Capture the cell that displays the provided text and extract its (X, Y) central coordinate. 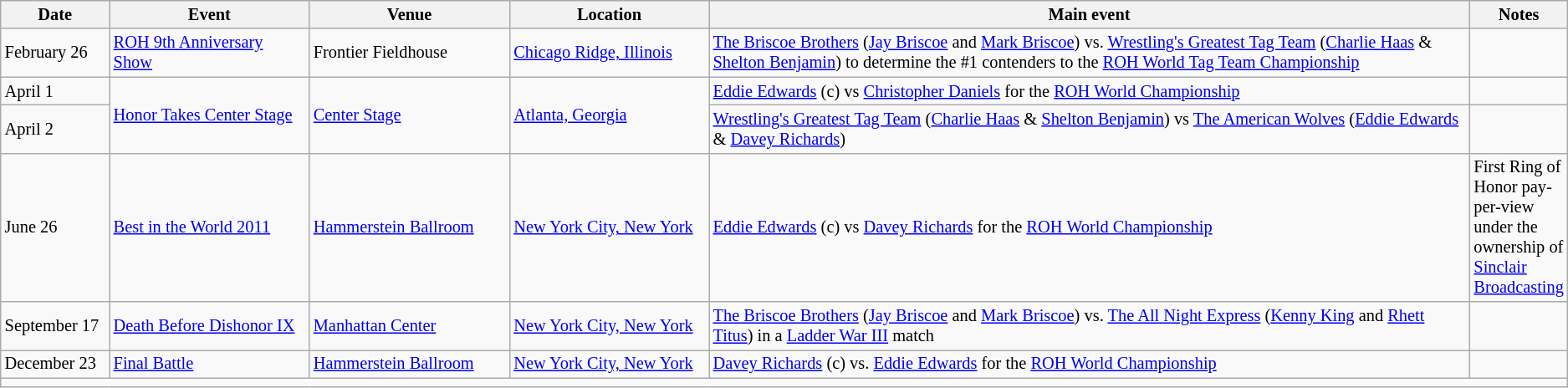
The Briscoe Brothers (Jay Briscoe and Mark Briscoe) vs. The All Night Express (Kenny King and Rhett Titus) in a Ladder War III match (1090, 326)
Death Before Dishonor IX (209, 326)
ROH 9th Anniversary Show (209, 53)
April 1 (55, 91)
Chicago Ridge, Illinois (609, 53)
June 26 (55, 227)
Notes (1519, 14)
Event (209, 14)
Honor Takes Center Stage (209, 115)
Davey Richards (c) vs. Eddie Edwards for the ROH World Championship (1090, 364)
Date (55, 14)
Best in the World 2011 (209, 227)
Location (609, 14)
Atlanta, Georgia (609, 115)
December 23 (55, 364)
Eddie Edwards (c) vs Davey Richards for the ROH World Championship (1090, 227)
Main event (1090, 14)
First Ring of Honor pay-per-view under the ownership of Sinclair Broadcasting (1519, 227)
Final Battle (209, 364)
Eddie Edwards (c) vs Christopher Daniels for the ROH World Championship (1090, 91)
Wrestling's Greatest Tag Team (Charlie Haas & Shelton Benjamin) vs The American Wolves (Eddie Edwards & Davey Richards) (1090, 129)
Manhattan Center (410, 326)
September 17 (55, 326)
Frontier Fieldhouse (410, 53)
Center Stage (410, 115)
Venue (410, 14)
February 26 (55, 53)
April 2 (55, 129)
